Provide the (X, Y) coordinate of the cell's center where the given text is located.  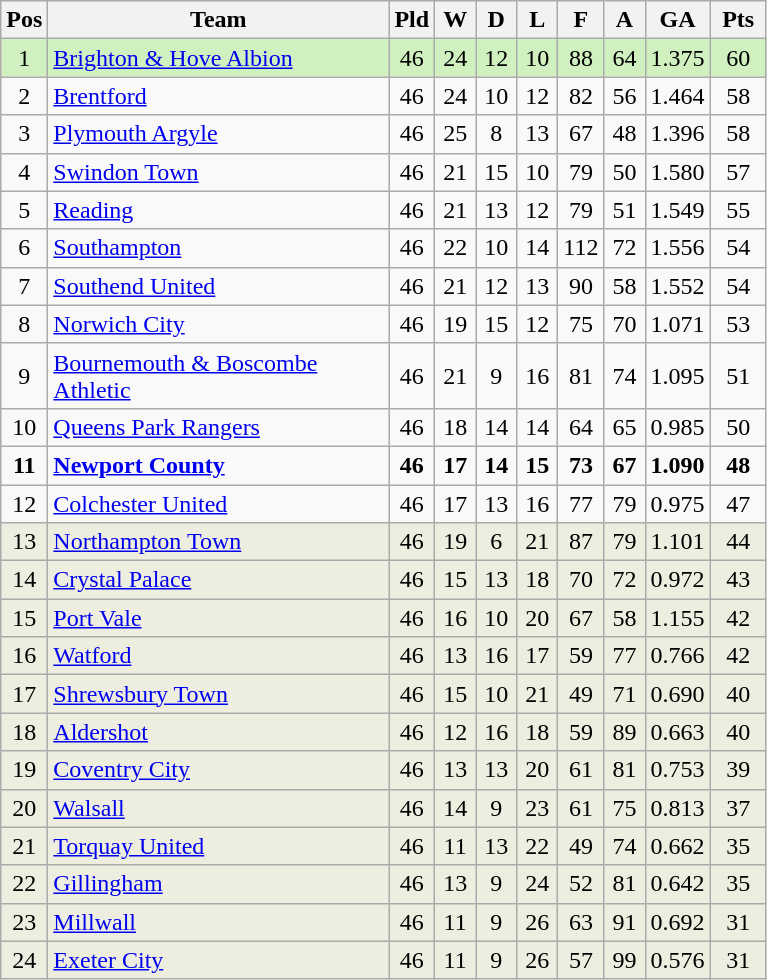
Gillingham (218, 884)
Pos (24, 20)
7 (24, 286)
Walsall (218, 808)
0.972 (678, 580)
Shrewsbury Town (218, 694)
Coventry City (218, 770)
Southend United (218, 286)
Exeter City (218, 960)
Aldershot (218, 732)
0.766 (678, 656)
87 (581, 542)
Plymouth Argyle (218, 134)
Torquay United (218, 846)
Millwall (218, 922)
73 (581, 465)
0.692 (678, 922)
47 (738, 503)
90 (581, 286)
Port Vale (218, 618)
W (456, 20)
Queens Park Rangers (218, 427)
82 (581, 96)
0.663 (678, 732)
88 (581, 58)
D (496, 20)
1.580 (678, 172)
25 (456, 134)
1.071 (678, 324)
52 (581, 884)
Southampton (218, 248)
99 (624, 960)
0.985 (678, 427)
2 (24, 96)
Watford (218, 656)
56 (624, 96)
0.576 (678, 960)
43 (738, 580)
1.375 (678, 58)
Norwich City (218, 324)
1.101 (678, 542)
91 (624, 922)
Swindon Town (218, 172)
1.155 (678, 618)
0.690 (678, 694)
Reading (218, 210)
55 (738, 210)
Newport County (218, 465)
0.662 (678, 846)
A (624, 20)
5 (24, 210)
53 (738, 324)
Colchester United (218, 503)
1 (24, 58)
Brighton & Hove Albion (218, 58)
F (581, 20)
Crystal Palace (218, 580)
1.552 (678, 286)
65 (624, 427)
0.753 (678, 770)
1.095 (678, 376)
0.813 (678, 808)
Brentford (218, 96)
71 (624, 694)
4 (24, 172)
63 (581, 922)
1.549 (678, 210)
1.396 (678, 134)
Pts (738, 20)
60 (738, 58)
112 (581, 248)
0.975 (678, 503)
1.464 (678, 96)
Team (218, 20)
GA (678, 20)
39 (738, 770)
1.556 (678, 248)
89 (624, 732)
3 (24, 134)
Pld (412, 20)
44 (738, 542)
1.090 (678, 465)
L (538, 20)
Northampton Town (218, 542)
Bournemouth & Boscombe Athletic (218, 376)
37 (738, 808)
0.642 (678, 884)
